Search for the cell housing the specified text and yield its [X, Y] center coordinate. 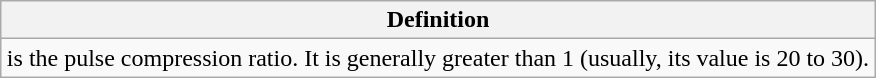
Definition [438, 20]
is the pulse compression ratio. It is generally greater than 1 (usually, its value is 20 to 30). [438, 58]
